Return the (x, y) coordinate for the center point of the cell that contains the specified text.  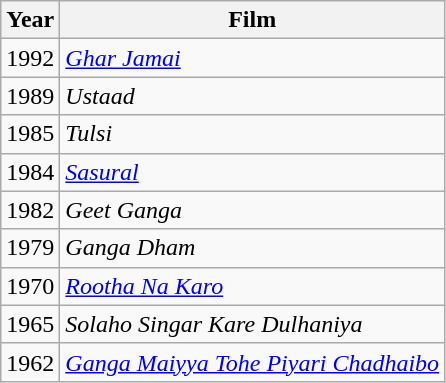
1970 (30, 286)
Ghar Jamai (252, 58)
Sasural (252, 172)
Film (252, 20)
Geet Ganga (252, 210)
1985 (30, 134)
1989 (30, 96)
1982 (30, 210)
Year (30, 20)
1992 (30, 58)
Ganga Dham (252, 248)
Solaho Singar Kare Dulhaniya (252, 324)
Rootha Na Karo (252, 286)
Ustaad (252, 96)
Ganga Maiyya Tohe Piyari Chadhaibo (252, 362)
1965 (30, 324)
1962 (30, 362)
1984 (30, 172)
1979 (30, 248)
Tulsi (252, 134)
